Scan for the cell matching the given text and deliver its [X, Y] coordinate at center. 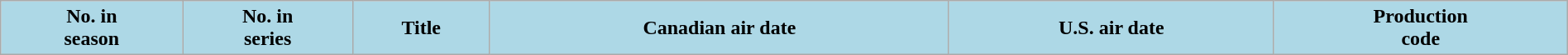
U.S. air date [1111, 28]
Canadian air date [719, 28]
No. inseries [268, 28]
No. inseason [92, 28]
Title [421, 28]
Productioncode [1421, 28]
